Capture the cell that displays the provided text and extract its (x, y) central coordinate. 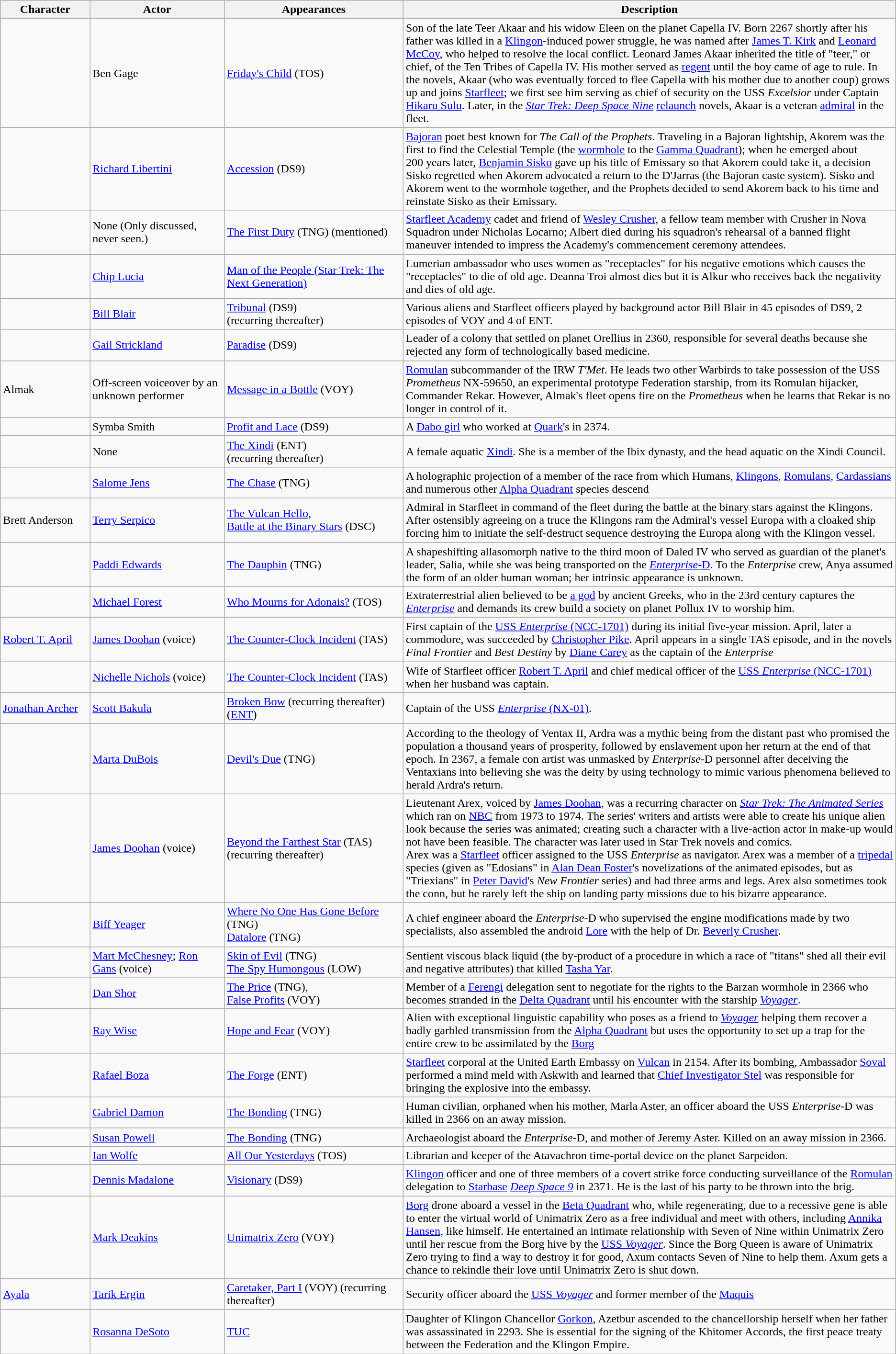
Ray Wise (157, 1031)
None (Only discussed, never seen.) (157, 232)
A Dabo girl who worked at Quark's in 2374. (649, 427)
Paddi Edwards (157, 564)
TUC (314, 1332)
Rafael Boza (157, 1075)
Jonathan Archer (45, 709)
The Dauphin (TNG) (314, 564)
Security officer aboard the USS Voyager and former member of the Maquis (649, 1295)
The Forge (ENT) (314, 1075)
Librarian and keeper of the Atavachron time-portal device on the planet Sarpeidon. (649, 1155)
Brett Anderson (45, 520)
Friday's Child (TOS) (314, 73)
All Our Yesterdays (TOS) (314, 1155)
Gabriel Damon (157, 1113)
Tribunal (DS9)(recurring thereafter) (314, 314)
Broken Bow (recurring thereafter) (ENT) (314, 709)
Scott Bakula (157, 709)
Mart McChesney; Ron Gans (voice) (157, 962)
Chip Lucia (157, 276)
Where No One Has Gone Before (TNG)Datalore (TNG) (314, 925)
The Vulcan Hello,Battle at the Binary Stars (DSC) (314, 520)
Richard Libertini (157, 169)
Dan Shor (157, 993)
Archaeologist aboard the Enterprise-D, and mother of Jeremy Aster. Killed on an away mission in 2366. (649, 1137)
Captain of the USS Enterprise (NX-01). (649, 709)
Mark Deakins (157, 1237)
Rosanna DeSoto (157, 1332)
A holographic projection of a member of the race from which Humans, Klingons, Romulans, Cardassians and numerous other Alpha Quadrant species descend (649, 483)
The Chase (TNG) (314, 483)
Gail Strickland (157, 345)
Various aliens and Starfleet officers played by background actor Bill Blair in 45 episodes of DS9, 2 episodes of VOY and 4 of ENT. (649, 314)
Robert T. April (45, 640)
The Price (TNG),False Profits (VOY) (314, 993)
Appearances (314, 10)
Ian Wolfe (157, 1155)
Off-screen voiceover by an unknown performer (157, 389)
Susan Powell (157, 1137)
Almak (45, 389)
Terry Serpico (157, 520)
Biff Yeager (157, 925)
Beyond the Farthest Star (TAS)(recurring thereafter) (314, 848)
Caretaker, Part I (VOY) (recurring thereafter) (314, 1295)
Tarik Ergin (157, 1295)
Paradise (DS9) (314, 345)
Salome Jens (157, 483)
Profit and Lace (DS9) (314, 427)
Ayala (45, 1295)
A female aquatic Xindi. She is a member of the Ibix dynasty, and the head aquatic on the Xindi Council. (649, 451)
The Xindi (ENT)(recurring thereafter) (314, 451)
Message in a Bottle (VOY) (314, 389)
Wife of Starfleet officer Robert T. April and chief medical officer of the USS Enterprise (NCC-1701) when her husband was captain. (649, 677)
Michael Forest (157, 602)
Devil's Due (TNG) (314, 759)
Man of the People (Star Trek: The Next Generation) (314, 276)
Unimatrix Zero (VOY) (314, 1237)
The First Duty (TNG) (mentioned) (314, 232)
Marta DuBois (157, 759)
Human civilian, orphaned when his mother, Marla Aster, an officer aboard the USS Enterprise-D was killed in 2366 on an away mission. (649, 1113)
Who Mourns for Adonais? (TOS) (314, 602)
Dennis Madalone (157, 1180)
Bill Blair (157, 314)
Skin of Evil (TNG)The Spy Humongous (LOW) (314, 962)
Ben Gage (157, 73)
Symba Smith (157, 427)
None (157, 451)
Description (649, 10)
Visionary (DS9) (314, 1180)
Accession (DS9) (314, 169)
Actor (157, 10)
Character (45, 10)
Hope and Fear (VOY) (314, 1031)
Nichelle Nichols (voice) (157, 677)
